Identify which cell holds the provided text, then report its (X, Y) central coordinate. 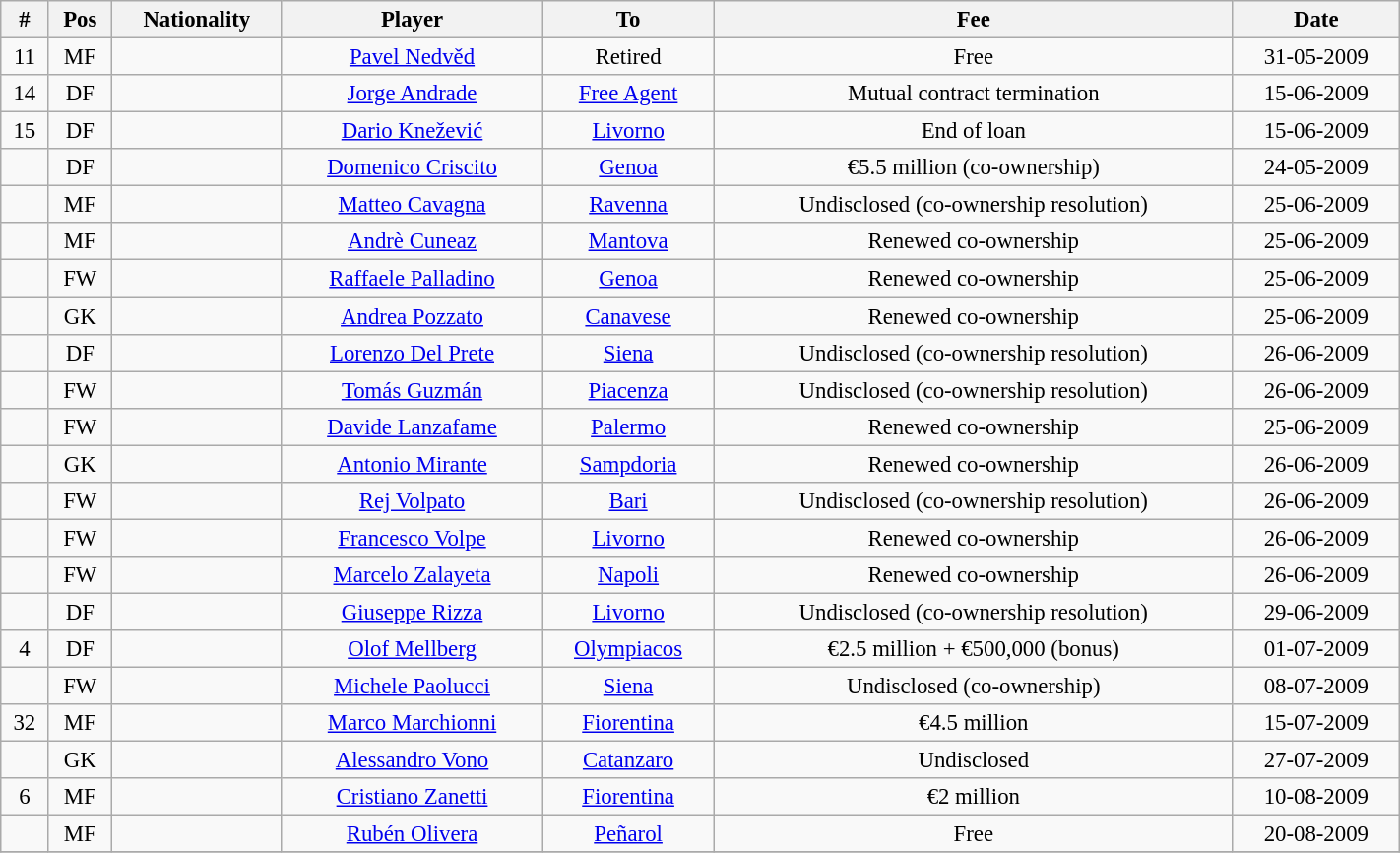
Napoli (628, 575)
Michele Paolucci (412, 687)
Domenico Criscito (412, 167)
€4.5 million (973, 723)
15 (25, 131)
Canavese (628, 316)
Sampdoria (628, 464)
Antonio Mirante (412, 464)
01-07-2009 (1315, 649)
Palermo (628, 426)
Olympiacos (628, 649)
Olof Mellberg (412, 649)
Marcelo Zalayeta (412, 575)
Peñarol (628, 834)
10-08-2009 (1315, 797)
To (628, 20)
4 (25, 649)
# (25, 20)
Fee (973, 20)
Cristiano Zanetti (412, 797)
Raffaele Palladino (412, 279)
Davide Lanzafame (412, 426)
Pavel Nedvěd (412, 57)
Mantova (628, 241)
Rej Volpato (412, 501)
Player (412, 20)
6 (25, 797)
31-05-2009 (1315, 57)
32 (25, 723)
08-07-2009 (1315, 687)
11 (25, 57)
29-06-2009 (1315, 612)
Marco Marchionni (412, 723)
Matteo Cavagna (412, 205)
Undisclosed (973, 760)
End of loan (973, 131)
€2.5 million + €500,000 (bonus) (973, 649)
Andrea Pozzato (412, 316)
€2 million (973, 797)
27-07-2009 (1315, 760)
15-07-2009 (1315, 723)
Piacenza (628, 390)
14 (25, 94)
Catanzaro (628, 760)
Retired (628, 57)
Lorenzo Del Prete (412, 353)
Nationality (197, 20)
Francesco Volpe (412, 538)
Andrè Cuneaz (412, 241)
Alessandro Vono (412, 760)
Dario Knežević (412, 131)
Tomás Guzmán (412, 390)
Date (1315, 20)
Ravenna (628, 205)
Giuseppe Rizza (412, 612)
Bari (628, 501)
Mutual contract termination (973, 94)
20-08-2009 (1315, 834)
Free Agent (628, 94)
Rubén Olivera (412, 834)
Pos (81, 20)
Jorge Andrade (412, 94)
Undisclosed (co-ownership) (973, 687)
24-05-2009 (1315, 167)
€5.5 million (co-ownership) (973, 167)
